Output the [X, Y] coordinate of the center of the cell containing the given text.  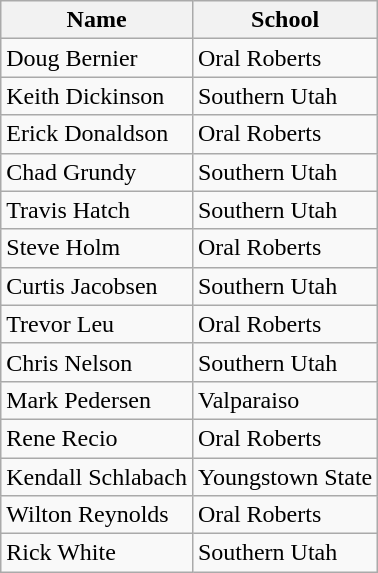
Name [97, 20]
Keith Dickinson [97, 96]
Youngstown State [284, 477]
Chad Grundy [97, 172]
Valparaiso [284, 400]
Rick White [97, 553]
Rene Recio [97, 438]
Trevor Leu [97, 324]
Chris Nelson [97, 362]
Doug Bernier [97, 58]
Wilton Reynolds [97, 515]
Travis Hatch [97, 210]
Erick Donaldson [97, 134]
Mark Pedersen [97, 400]
Kendall Schlabach [97, 477]
Steve Holm [97, 248]
School [284, 20]
Curtis Jacobsen [97, 286]
